Return (X, Y) of the center of cell containing provided text 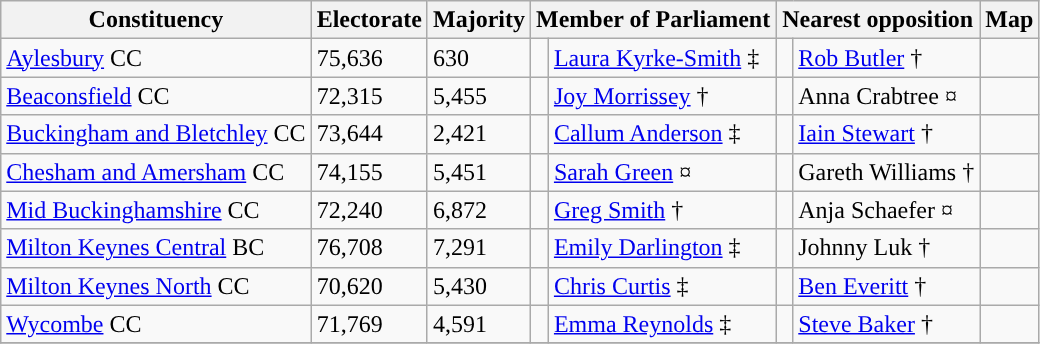
Electorate (369, 20)
Sarah Green ¤ (662, 172)
Emma Reynolds ‡ (662, 324)
75,636 (369, 58)
Joy Morrissey † (662, 96)
Milton Keynes Central BC (156, 248)
Iain Stewart † (886, 134)
Beaconsfield CC (156, 96)
6,872 (478, 210)
5,430 (478, 286)
72,240 (369, 210)
Rob Butler † (886, 58)
2,421 (478, 134)
Wycombe CC (156, 324)
Chesham and Amersham CC (156, 172)
Chris Curtis ‡ (662, 286)
Johnny Luk † (886, 248)
Majority (478, 20)
7,291 (478, 248)
630 (478, 58)
Member of Parliament (652, 20)
Gareth Williams † (886, 172)
Milton Keynes North CC (156, 286)
Map (1010, 20)
72,315 (369, 96)
Ben Everitt † (886, 286)
Steve Baker † (886, 324)
70,620 (369, 286)
Aylesbury CC (156, 58)
Mid Buckinghamshire CC (156, 210)
74,155 (369, 172)
71,769 (369, 324)
Greg Smith † (662, 210)
73,644 (369, 134)
5,455 (478, 96)
Constituency (156, 20)
Nearest opposition (878, 20)
Callum Anderson ‡ (662, 134)
Emily Darlington ‡ (662, 248)
Buckingham and Bletchley CC (156, 134)
Laura Kyrke-Smith ‡ (662, 58)
76,708 (369, 248)
Anna Crabtree ¤ (886, 96)
Anja Schaefer ¤ (886, 210)
4,591 (478, 324)
5,451 (478, 172)
